Pinpoint the cell where the given text exists, returning its [X, Y] midpoint coordinate. 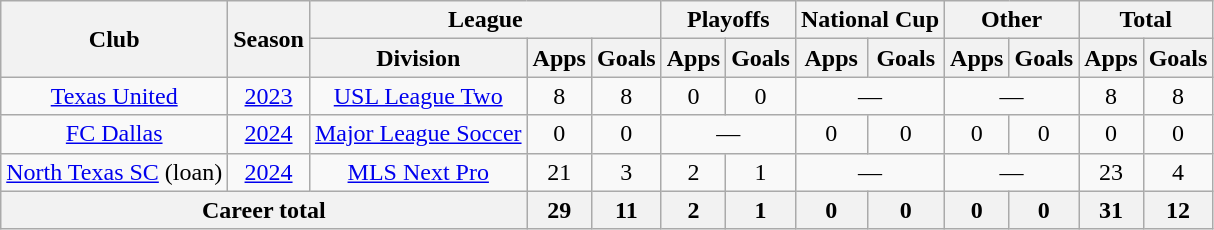
Total [1146, 20]
29 [559, 210]
Texas United [114, 96]
North Texas SC (loan) [114, 172]
Division [418, 58]
MLS Next Pro [418, 172]
23 [1111, 172]
11 [626, 210]
Other [1012, 20]
Career total [264, 210]
USL League Two [418, 96]
2023 [269, 96]
FC Dallas [114, 134]
League [485, 20]
Season [269, 39]
Club [114, 39]
12 [1178, 210]
31 [1111, 210]
Major League Soccer [418, 134]
National Cup [870, 20]
21 [559, 172]
4 [1178, 172]
Playoffs [728, 20]
3 [626, 172]
